Pinpoint the cell where the given text exists, returning its (X, Y) midpoint coordinate. 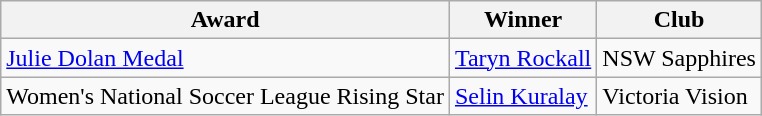
NSW Sapphires (680, 58)
Women's National Soccer League Rising Star (226, 96)
Victoria Vision (680, 96)
Taryn Rockall (522, 58)
Club (680, 20)
Winner (522, 20)
Award (226, 20)
Julie Dolan Medal (226, 58)
Selin Kuralay (522, 96)
